Identify which cell holds the provided text, then report its [X, Y] central coordinate. 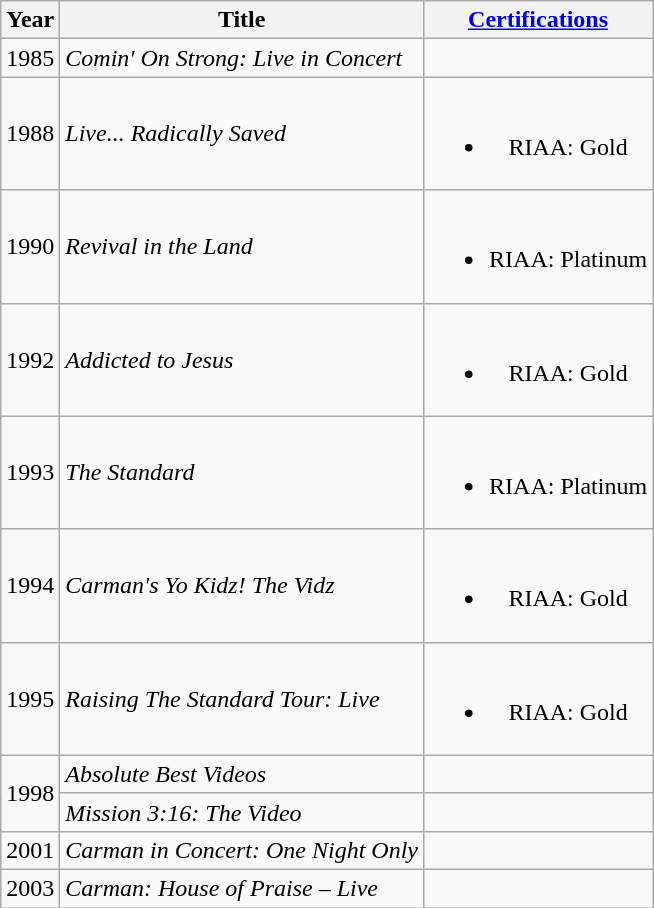
1992 [30, 360]
Year [30, 20]
Comin' On Strong: Live in Concert [242, 58]
Raising The Standard Tour: Live [242, 698]
Carman's Yo Kidz! The Vidz [242, 586]
1990 [30, 246]
Revival in the Land [242, 246]
1985 [30, 58]
2001 [30, 850]
Carman in Concert: One Night Only [242, 850]
1998 [30, 793]
Absolute Best Videos [242, 774]
The Standard [242, 472]
Mission 3:16: The Video [242, 812]
1995 [30, 698]
Addicted to Jesus [242, 360]
1988 [30, 134]
Title [242, 20]
Carman: House of Praise – Live [242, 888]
Live... Radically Saved [242, 134]
Certifications [538, 20]
1994 [30, 586]
2003 [30, 888]
1993 [30, 472]
